Determine the [X, Y] coordinate at the center of the cell enclosing the given text.  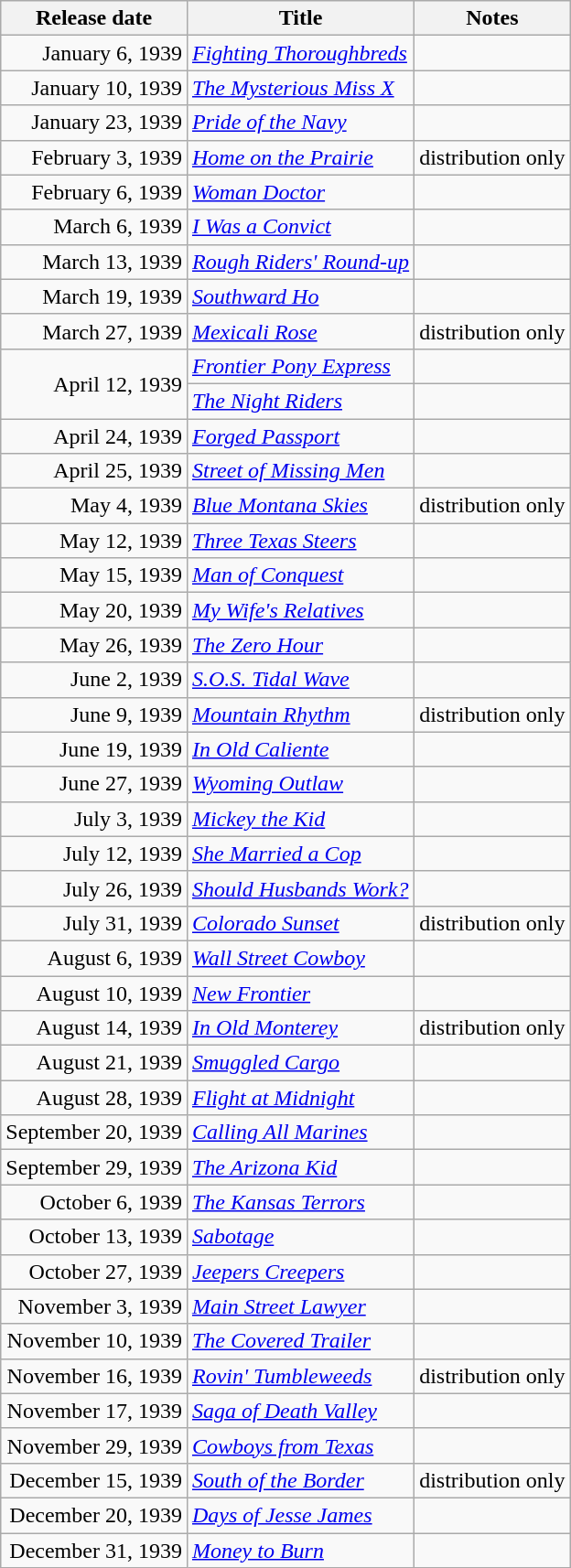
The Kansas Terrors [300, 1202]
February 6, 1939 [94, 192]
December 20, 1939 [94, 1515]
August 14, 1939 [94, 1028]
Title [300, 18]
Frontier Pony Express [300, 366]
August 28, 1939 [94, 1098]
December 31, 1939 [94, 1551]
The Night Riders [300, 401]
Money to Burn [300, 1551]
September 20, 1939 [94, 1133]
In Old Monterey [300, 1028]
Wyoming Outlaw [300, 784]
January 10, 1939 [94, 88]
March 6, 1939 [94, 227]
April 24, 1939 [94, 436]
The Zero Hour [300, 645]
The Mysterious Miss X [300, 88]
May 4, 1939 [94, 506]
Days of Jesse James [300, 1515]
Cowboys from Texas [300, 1445]
South of the Border [300, 1480]
July 3, 1939 [94, 819]
January 6, 1939 [94, 53]
February 3, 1939 [94, 157]
April 25, 1939 [94, 471]
Colorado Sunset [300, 923]
The Covered Trailer [300, 1341]
She Married a Cop [300, 854]
June 19, 1939 [94, 749]
Mountain Rhythm [300, 714]
August 10, 1939 [94, 993]
Southward Ho [300, 296]
January 23, 1939 [94, 123]
Rovin' Tumbleweeds [300, 1376]
November 10, 1939 [94, 1341]
Blue Montana Skies [300, 506]
August 6, 1939 [94, 958]
In Old Caliente [300, 749]
June 9, 1939 [94, 714]
May 15, 1939 [94, 575]
Rough Riders' Round-up [300, 262]
July 12, 1939 [94, 854]
Man of Conquest [300, 575]
May 26, 1939 [94, 645]
Wall Street Cowboy [300, 958]
Fighting Thoroughbreds [300, 53]
Jeepers Creepers [300, 1272]
New Frontier [300, 993]
November 3, 1939 [94, 1306]
March 19, 1939 [94, 296]
October 13, 1939 [94, 1237]
Three Texas Steers [300, 541]
Notes [492, 18]
Flight at Midnight [300, 1098]
August 21, 1939 [94, 1063]
October 6, 1939 [94, 1202]
July 26, 1939 [94, 888]
Pride of the Navy [300, 123]
April 12, 1939 [94, 383]
November 17, 1939 [94, 1411]
S.O.S. Tidal Wave [300, 680]
Main Street Lawyer [300, 1306]
Should Husbands Work? [300, 888]
Mickey the Kid [300, 819]
Mexicali Rose [300, 331]
Forged Passport [300, 436]
Calling All Marines [300, 1133]
Sabotage [300, 1237]
I Was a Convict [300, 227]
Release date [94, 18]
June 27, 1939 [94, 784]
October 27, 1939 [94, 1272]
June 2, 1939 [94, 680]
Saga of Death Valley [300, 1411]
July 31, 1939 [94, 923]
December 15, 1939 [94, 1480]
Woman Doctor [300, 192]
September 29, 1939 [94, 1167]
November 29, 1939 [94, 1445]
Smuggled Cargo [300, 1063]
My Wife's Relatives [300, 610]
May 12, 1939 [94, 541]
November 16, 1939 [94, 1376]
March 13, 1939 [94, 262]
Street of Missing Men [300, 471]
March 27, 1939 [94, 331]
The Arizona Kid [300, 1167]
May 20, 1939 [94, 610]
Home on the Prairie [300, 157]
